Detect which cell encompasses the target text, then output its (x, y) center coordinate. 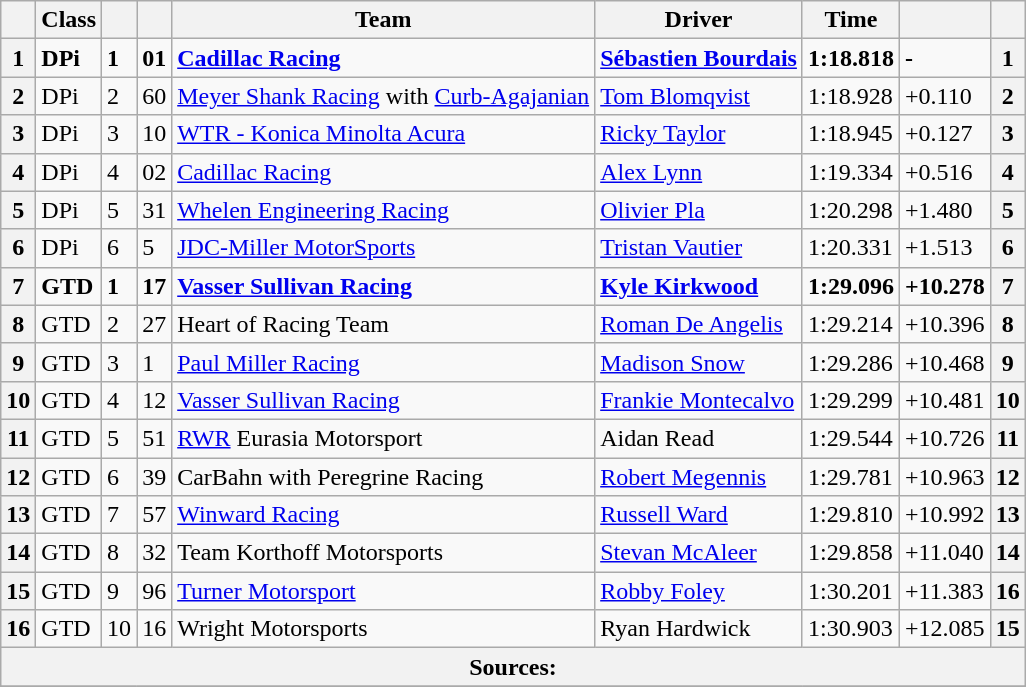
+10.726 (944, 438)
CarBahn with Peregrine Racing (384, 477)
17 (154, 286)
1:20.331 (850, 248)
1:29.858 (850, 553)
Driver (699, 20)
Robby Foley (699, 591)
1:29.544 (850, 438)
+10.278 (944, 286)
32 (154, 553)
Tom Blomqvist (699, 96)
Olivier Pla (699, 210)
01 (154, 58)
+12.085 (944, 629)
Madison Snow (699, 362)
60 (154, 96)
+0.127 (944, 134)
+10.481 (944, 400)
+10.963 (944, 477)
Stevan McAleer (699, 553)
Ricky Taylor (699, 134)
+1.513 (944, 248)
1:29.286 (850, 362)
Team Korthoff Motorsports (384, 553)
+11.383 (944, 591)
Ryan Hardwick (699, 629)
Paul Miller Racing (384, 362)
1:29.214 (850, 324)
Alex Lynn (699, 172)
+10.396 (944, 324)
Team (384, 20)
1:29.810 (850, 515)
+10.468 (944, 362)
+0.110 (944, 96)
1:30.903 (850, 629)
Sources: (514, 667)
39 (154, 477)
RWR Eurasia Motorsport (384, 438)
+11.040 (944, 553)
Tristan Vautier (699, 248)
1:30.201 (850, 591)
Winward Racing (384, 515)
1:29.299 (850, 400)
1:18.928 (850, 96)
Meyer Shank Racing with Curb-Agajanian (384, 96)
1:18.818 (850, 58)
Class (69, 20)
1:20.298 (850, 210)
Frankie Montecalvo (699, 400)
51 (154, 438)
1:19.334 (850, 172)
+10.992 (944, 515)
Sébastien Bourdais (699, 58)
1:29.096 (850, 286)
27 (154, 324)
Robert Megennis (699, 477)
1:18.945 (850, 134)
Roman De Angelis (699, 324)
JDC-Miller MotorSports (384, 248)
57 (154, 515)
+0.516 (944, 172)
02 (154, 172)
+1.480 (944, 210)
96 (154, 591)
Aidan Read (699, 438)
31 (154, 210)
Heart of Racing Team (384, 324)
WTR - Konica Minolta Acura (384, 134)
Wright Motorsports (384, 629)
1:29.781 (850, 477)
Time (850, 20)
Turner Motorsport (384, 591)
Kyle Kirkwood (699, 286)
- (944, 58)
Whelen Engineering Racing (384, 210)
Russell Ward (699, 515)
